Identify which cell holds the provided text, then report its (x, y) central coordinate. 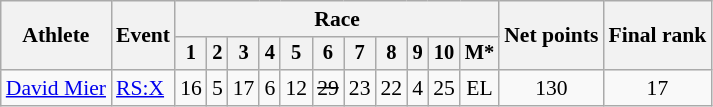
David Mier (56, 88)
1 (191, 54)
M* (480, 54)
Athlete (56, 36)
23 (360, 88)
29 (328, 88)
10 (444, 54)
12 (296, 88)
9 (418, 54)
Event (143, 36)
EL (480, 88)
8 (392, 54)
7 (360, 54)
Race (337, 19)
25 (444, 88)
RS:X (143, 88)
22 (392, 88)
2 (218, 54)
Final rank (657, 36)
Net points (551, 36)
16 (191, 88)
3 (244, 54)
130 (551, 88)
